Identify which cell holds the provided text, then report its [X, Y] central coordinate. 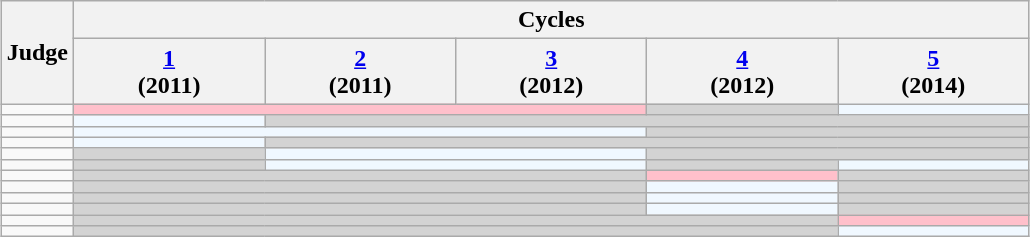
Judge [37, 52]
5 (2014) [934, 72]
1 (2011) [170, 72]
3 (2012) [552, 72]
4 (2012) [742, 72]
Cycles [552, 20]
2 (2011) [360, 72]
